From the cell containing the given text, extract its center point as (x, y) coordinate. 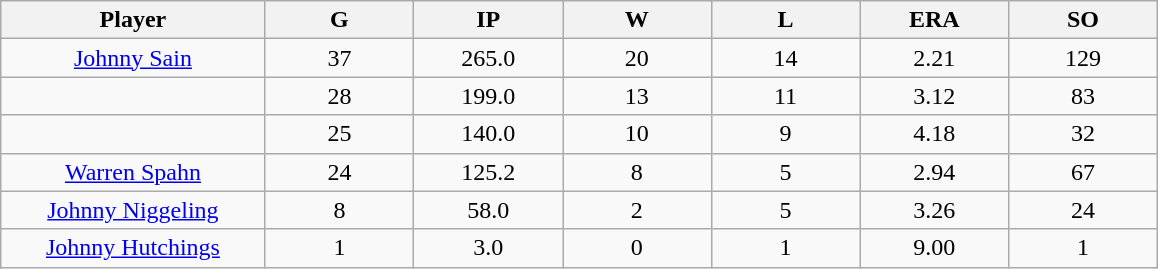
140.0 (488, 134)
14 (786, 58)
3.0 (488, 248)
Warren Spahn (133, 172)
Johnny Sain (133, 58)
L (786, 20)
67 (1084, 172)
3.12 (934, 96)
4.18 (934, 134)
13 (636, 96)
11 (786, 96)
2 (636, 210)
Johnny Niggeling (133, 210)
2.21 (934, 58)
129 (1084, 58)
10 (636, 134)
3.26 (934, 210)
G (340, 20)
IP (488, 20)
2.94 (934, 172)
28 (340, 96)
9 (786, 134)
W (636, 20)
SO (1084, 20)
37 (340, 58)
0 (636, 248)
125.2 (488, 172)
58.0 (488, 210)
265.0 (488, 58)
32 (1084, 134)
Johnny Hutchings (133, 248)
9.00 (934, 248)
199.0 (488, 96)
25 (340, 134)
ERA (934, 20)
Player (133, 20)
83 (1084, 96)
20 (636, 58)
